For the text-containing cell, return its midpoint in [X, Y] coordinate format. 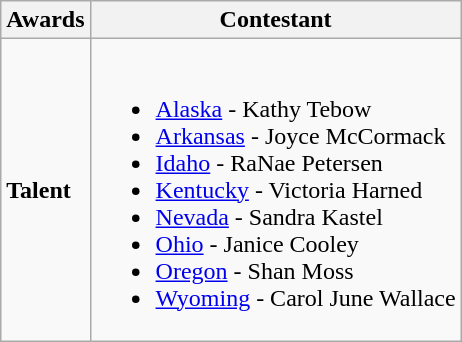
Awards [46, 20]
Talent [46, 190]
Contestant [276, 20]
